Detect which cell encompasses the target text, then output its [x, y] center coordinate. 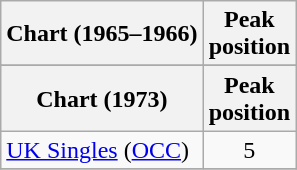
Chart (1965–1966) [102, 34]
5 [249, 150]
UK Singles (OCC) [102, 150]
Chart (1973) [102, 98]
